Determine the (x, y) coordinate at the center of the cell enclosing the given text.  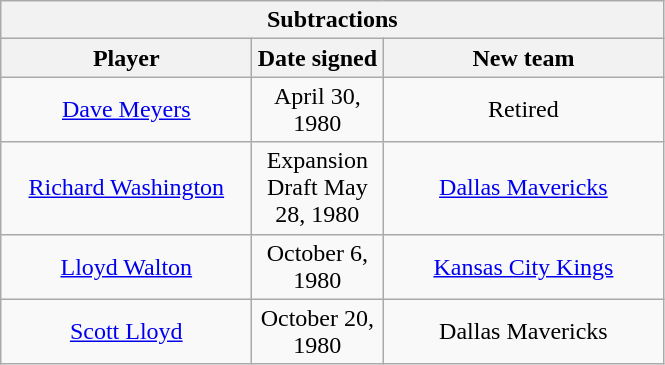
Subtractions (332, 20)
Dave Meyers (126, 110)
Player (126, 58)
Retired (524, 110)
Expansion Draft May 28, 1980 (318, 188)
Lloyd Walton (126, 266)
Scott Lloyd (126, 332)
October 20, 1980 (318, 332)
Kansas City Kings (524, 266)
October 6, 1980 (318, 266)
Date signed (318, 58)
New team (524, 58)
April 30, 1980 (318, 110)
Richard Washington (126, 188)
